Find where the given text appears and provide that cell's center as (X, Y) coordinate. 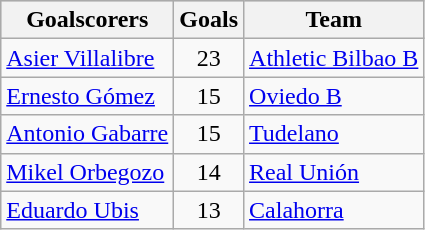
Real Unión (334, 172)
Mikel Orbegozo (88, 172)
13 (209, 210)
Tudelano (334, 134)
Goalscorers (88, 20)
Oviedo B (334, 96)
Calahorra (334, 210)
Asier Villalibre (88, 58)
23 (209, 58)
Athletic Bilbao B (334, 58)
Antonio Gabarre (88, 134)
Team (334, 20)
Ernesto Gómez (88, 96)
Goals (209, 20)
14 (209, 172)
Eduardo Ubis (88, 210)
